Determine the (X, Y) coordinate at the center of the cell enclosing the given text.  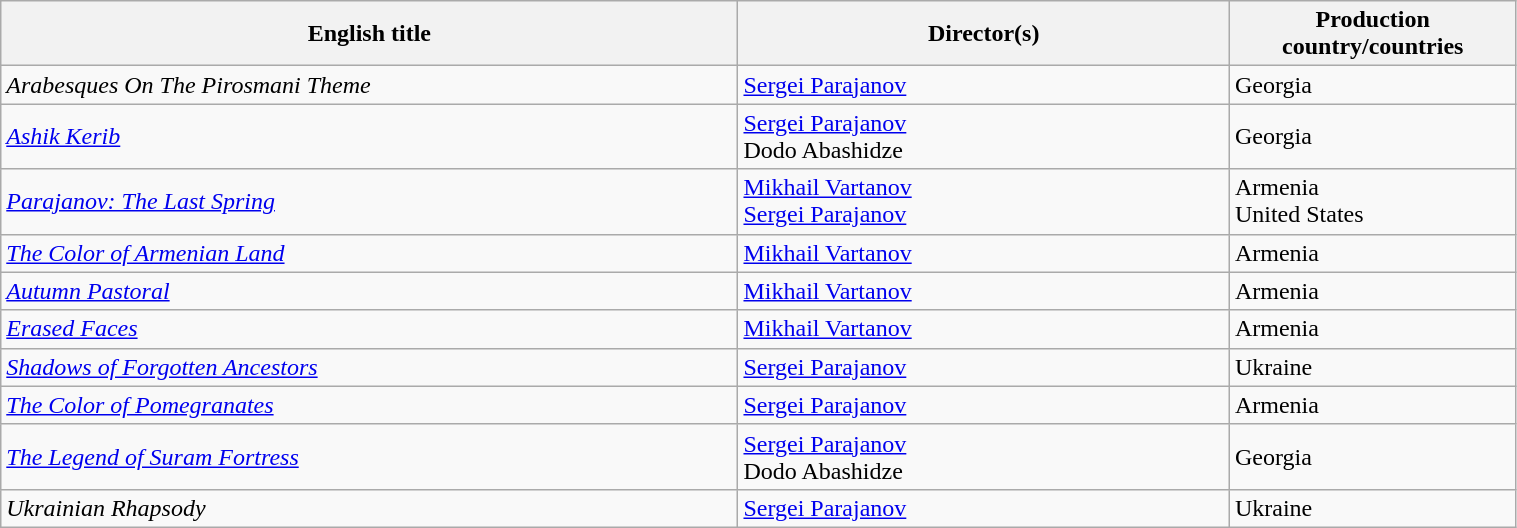
The Color of Armenian Land (370, 253)
The Color of Pomegranates (370, 405)
Ukrainian Rhapsody (370, 508)
Arabesques On The Pirosmani Theme (370, 85)
ArmeniaUnited States (1372, 202)
Autumn Pastoral (370, 291)
Shadows of Forgotten Ancestors (370, 367)
English title (370, 34)
Ashik Kerib (370, 136)
Director(s) (984, 34)
Production country/countries (1372, 34)
Parajanov: The Last Spring (370, 202)
Erased Faces (370, 329)
Mikhail VartanovSergei Parajanov (984, 202)
The Legend of Suram Fortress (370, 456)
